Detect which cell encompasses the target text, then output its [x, y] center coordinate. 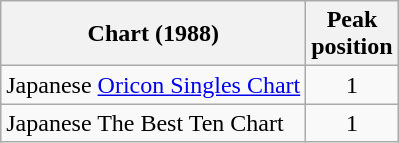
Japanese Oricon Singles Chart [154, 85]
Japanese The Best Ten Chart [154, 123]
Peakposition [352, 34]
Chart (1988) [154, 34]
